Return the (X, Y) coordinate for the center point of the cell that contains the specified text.  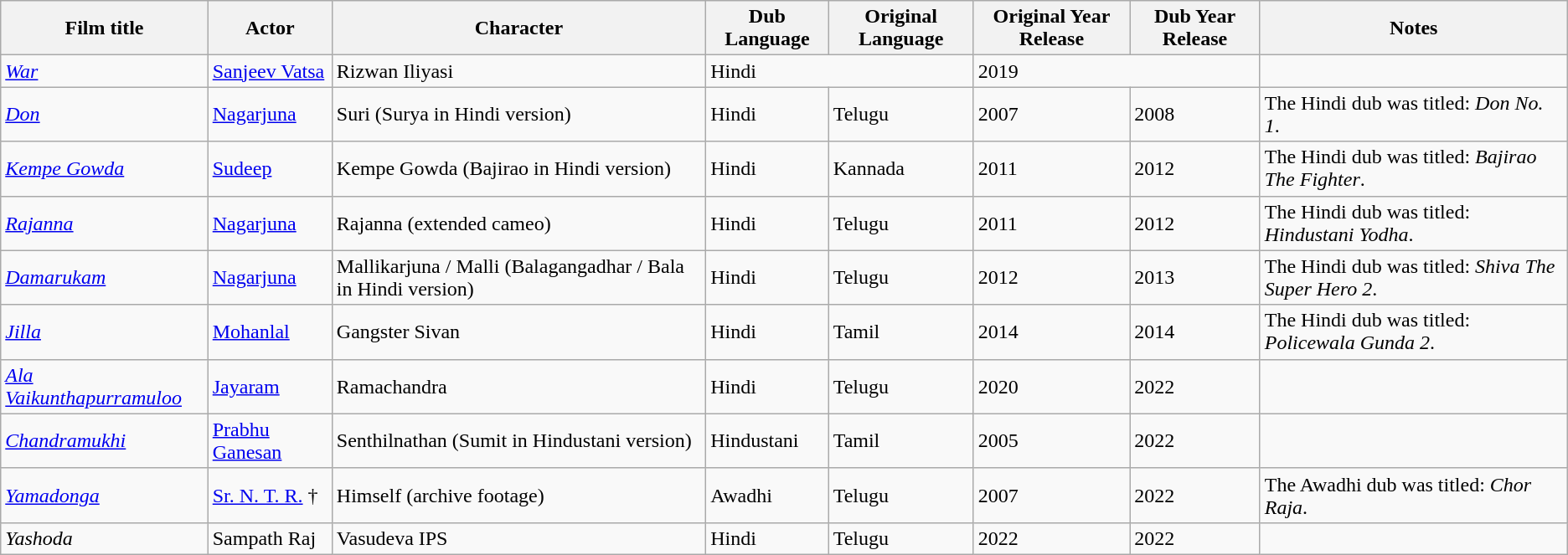
Chandramukhi (104, 440)
Sanjeev Vatsa (270, 71)
Actor (270, 28)
Dub Language (767, 28)
2020 (1052, 387)
Sampath Raj (270, 538)
Sr. N. T. R. † (270, 496)
Rajanna (extended cameo) (518, 223)
Original Year Release (1052, 28)
Sudeep (270, 169)
Senthilnathan (Sumit in Hindustani version) (518, 440)
The Hindi dub was titled: Policewala Gunda 2. (1414, 331)
The Hindi dub was titled: Don No. 1. (1414, 114)
Yashoda (104, 538)
Rizwan Iliyasi (518, 71)
Ala Vaikunthapurramuloo (104, 387)
Awadhi (767, 496)
Mohanlal (270, 331)
Damarukam (104, 278)
Hindustani (767, 440)
War (104, 71)
2005 (1052, 440)
The Awadhi dub was titled: Chor Raja. (1414, 496)
Don (104, 114)
Jayaram (270, 387)
Prabhu Ganesan (270, 440)
2008 (1194, 114)
Suri (Surya in Hindi version) (518, 114)
Himself (archive footage) (518, 496)
The Hindi dub was titled: Hindustani Yodha. (1414, 223)
The Hindi dub was titled: Bajirao The Fighter. (1414, 169)
2019 (1117, 71)
Rajanna (104, 223)
Ramachandra (518, 387)
Dub Year Release (1194, 28)
Mallikarjuna / Malli (Balagangadhar / Bala in Hindi version) (518, 278)
Gangster Sivan (518, 331)
Film title (104, 28)
The Hindi dub was titled: Shiva The Super Hero 2. (1414, 278)
Jilla (104, 331)
Yamadonga (104, 496)
Notes (1414, 28)
Vasudeva IPS (518, 538)
Original Language (901, 28)
Kempe Gowda (104, 169)
2013 (1194, 278)
Kempe Gowda (Bajirao in Hindi version) (518, 169)
Character (518, 28)
Kannada (901, 169)
